For the text-containing cell, return its midpoint in [x, y] coordinate format. 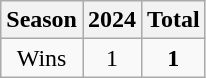
Total [174, 20]
Wins [42, 58]
2024 [112, 20]
Season [42, 20]
